Scan for the cell matching the given text and deliver its (x, y) coordinate at center. 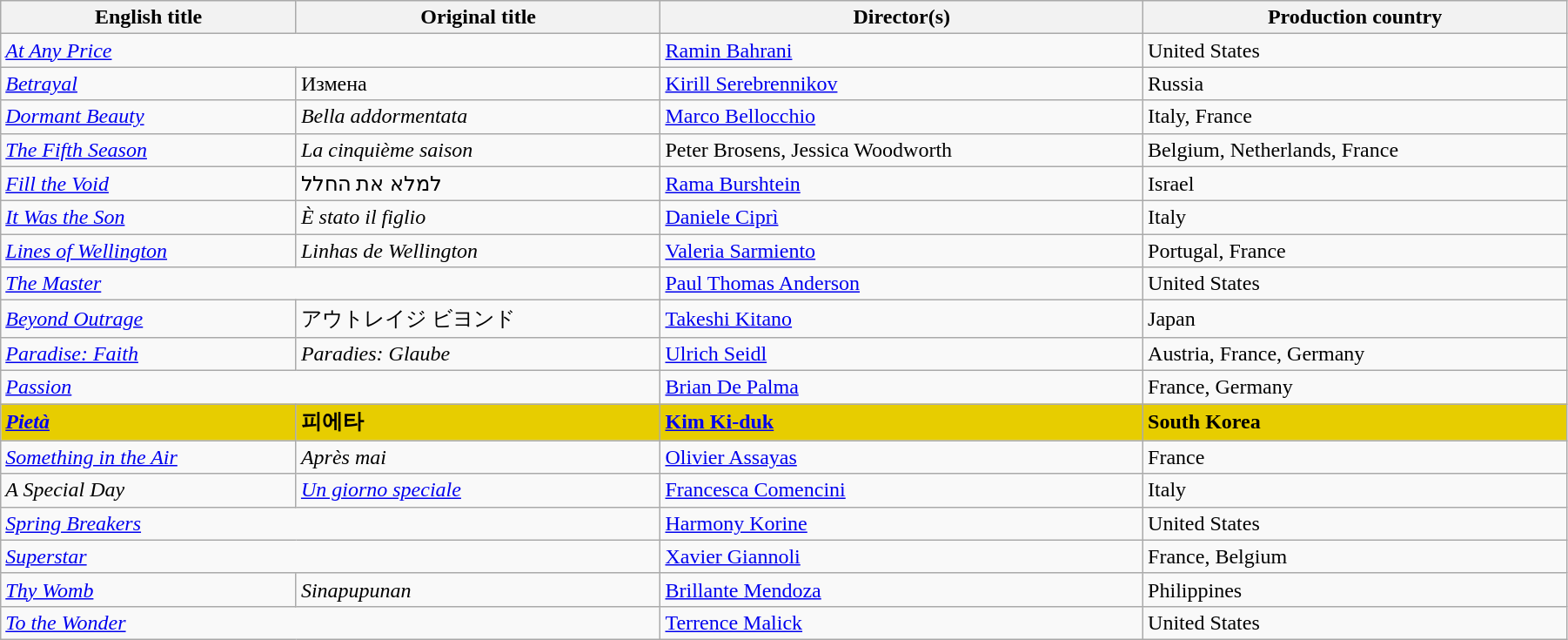
Dormant Beauty (149, 117)
Marco Bellocchio (901, 117)
Betrayal (149, 84)
Kirill Serebrennikov (901, 84)
Linhas de Wellington (479, 251)
Brian De Palma (901, 387)
Daniele Ciprì (901, 218)
Passion (331, 387)
アウトレイジ ビヨンド (479, 319)
Rama Burshtein (901, 184)
English title (149, 17)
Russia (1356, 84)
Paradies: Glaube (479, 354)
Original title (479, 17)
At Any Price (331, 51)
Измена (479, 84)
Sinapupunan (479, 589)
Paul Thomas Anderson (901, 284)
A Special Day (149, 490)
Takeshi Kitano (901, 319)
Director(s) (901, 17)
Paradise: Faith (149, 354)
È stato il figlio (479, 218)
The Master (331, 284)
Bella addormentata (479, 117)
La cinquième saison (479, 150)
Olivier Assayas (901, 457)
Xavier Giannoli (901, 556)
France, Belgium (1356, 556)
Thy Womb (149, 589)
Harmony Korine (901, 523)
Ulrich Seidl (901, 354)
Japan (1356, 319)
Après mai (479, 457)
Israel (1356, 184)
Francesca Comencini (901, 490)
It Was the Son (149, 218)
Kim Ki-duk (901, 423)
למלא את החלל (479, 184)
Philippines (1356, 589)
Production country (1356, 17)
Superstar (331, 556)
Spring Breakers (331, 523)
Terrence Malick (901, 623)
Austria, France, Germany (1356, 354)
Fill the Void (149, 184)
France, Germany (1356, 387)
To the Wonder (331, 623)
Portugal, France (1356, 251)
Peter Brosens, Jessica Woodworth (901, 150)
Ramin Bahrani (901, 51)
Belgium, Netherlands, France (1356, 150)
Italy, France (1356, 117)
Something in the Air (149, 457)
The Fifth Season (149, 150)
피에타 (479, 423)
Pietà (149, 423)
France (1356, 457)
Beyond Outrage (149, 319)
South Korea (1356, 423)
Lines of Wellington (149, 251)
Un giorno speciale (479, 490)
Brillante Mendoza (901, 589)
Valeria Sarmiento (901, 251)
